Locate the cell with the specified text and output its [X, Y] center coordinate. 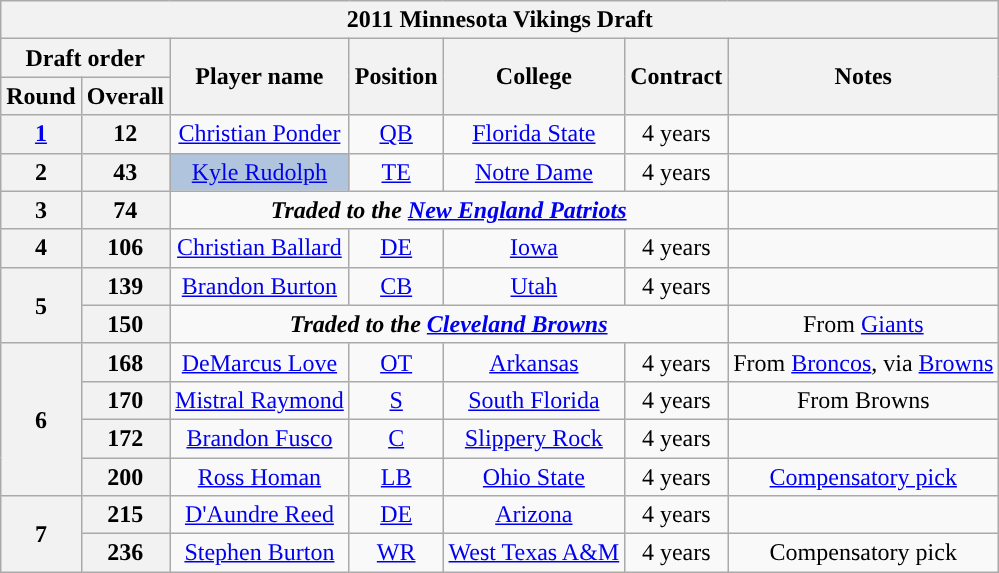
Position [396, 77]
172 [125, 438]
Utah [534, 286]
236 [125, 553]
215 [125, 515]
Arkansas [534, 362]
Notes [864, 77]
74 [125, 210]
3 [41, 210]
West Texas A&M [534, 553]
DeMarcus Love [260, 362]
CB [396, 286]
Mistral Raymond [260, 400]
43 [125, 172]
2011 Minnesota Vikings Draft [500, 20]
170 [125, 400]
Notre Dame [534, 172]
168 [125, 362]
Ohio State [534, 477]
C [396, 438]
Traded to the Cleveland Browns [449, 324]
12 [125, 134]
Ross Homan [260, 477]
1 [41, 134]
Iowa [534, 248]
200 [125, 477]
TE [396, 172]
Brandon Fusco [260, 438]
5 [41, 305]
6 [41, 419]
Arizona [534, 515]
From Giants [864, 324]
Contract [676, 77]
4 [41, 248]
2 [41, 172]
Overall [125, 96]
Draft order [86, 58]
S [396, 400]
QB [396, 134]
WR [396, 553]
Florida State [534, 134]
Stephen Burton [260, 553]
Player name [260, 77]
106 [125, 248]
Kyle Rudolph [260, 172]
Christian Ballard [260, 248]
From Browns [864, 400]
College [534, 77]
Brandon Burton [260, 286]
Slippery Rock [534, 438]
Traded to the New England Patriots [449, 210]
150 [125, 324]
Christian Ponder [260, 134]
7 [41, 534]
LB [396, 477]
South Florida [534, 400]
OT [396, 362]
Round [41, 96]
139 [125, 286]
From Broncos, via Browns [864, 362]
D'Aundre Reed [260, 515]
